Identify which cell holds the provided text, then report its (X, Y) central coordinate. 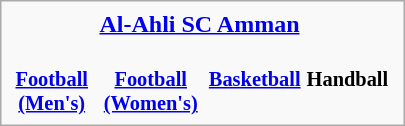
Basketball (254, 80)
Football (Men's) (52, 80)
Handball (348, 80)
Football (Women's) (150, 80)
Al-Ahli SC Amman (199, 24)
